Provide the [x, y] coordinate of the cell's center where the given text is located.  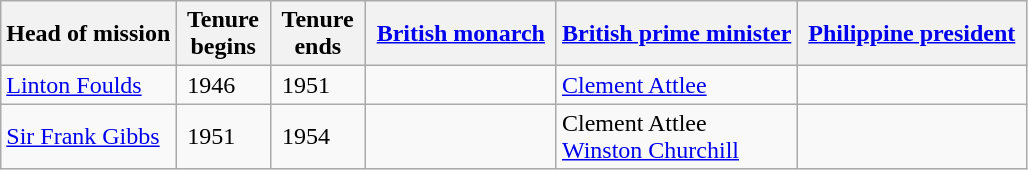
Tenure ends [318, 34]
Linton Foulds [88, 85]
Tenure begins [224, 34]
Clement AttleeWinston Churchill [676, 136]
British prime minister [676, 34]
Head of mission [88, 34]
Clement Attlee [676, 85]
1946 [224, 85]
Sir Frank Gibbs [88, 136]
Philippine president [912, 34]
1954 [318, 136]
British monarch [460, 34]
